Return the (X, Y) coordinate for the center point of the cell that contains the specified text.  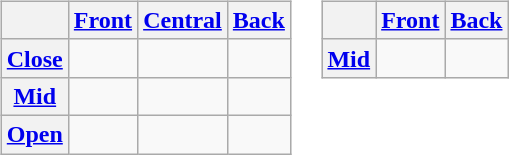
Central (183, 20)
Open (34, 134)
Close (34, 58)
